Find where the given text appears and provide that cell's center as [x, y] coordinate. 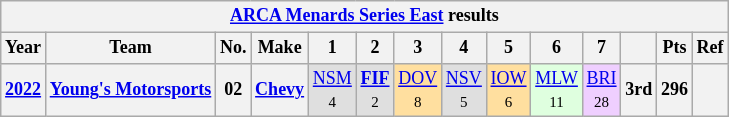
Team [130, 48]
Year [24, 48]
Chevy [280, 90]
MLW11 [556, 90]
6 [556, 48]
ARCA Menards Series East results [364, 16]
7 [602, 48]
Make [280, 48]
2 [375, 48]
Pts [675, 48]
2022 [24, 90]
NSV5 [464, 90]
NSM4 [332, 90]
3 [418, 48]
02 [234, 90]
IOW6 [508, 90]
296 [675, 90]
DOV8 [418, 90]
5 [508, 48]
BRI28 [602, 90]
Ref [710, 48]
3rd [639, 90]
No. [234, 48]
Young's Motorsports [130, 90]
4 [464, 48]
1 [332, 48]
FIF2 [375, 90]
